For the text-containing cell, return its midpoint in (x, y) coordinate format. 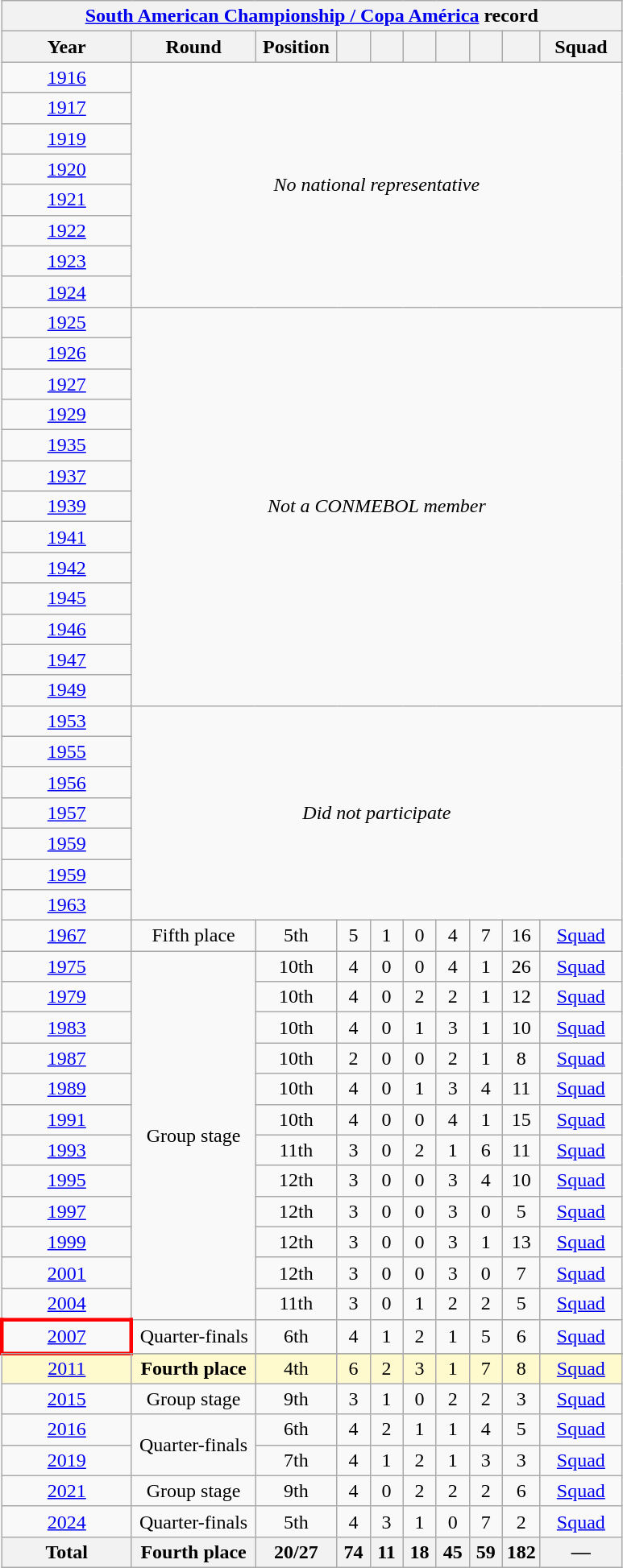
2015 (66, 1399)
7th (297, 1460)
1924 (66, 292)
15 (521, 1119)
13 (521, 1242)
1921 (66, 200)
1916 (66, 77)
1949 (66, 690)
59 (485, 1552)
1935 (66, 445)
1957 (66, 813)
20/27 (297, 1552)
1923 (66, 261)
74 (353, 1552)
1995 (66, 1181)
2016 (66, 1429)
12 (521, 997)
1979 (66, 997)
1922 (66, 230)
18 (419, 1552)
South American Championship / Copa América record (311, 16)
1989 (66, 1089)
4th (297, 1368)
1937 (66, 476)
2004 (66, 1304)
1939 (66, 507)
1941 (66, 537)
1956 (66, 782)
1955 (66, 751)
1929 (66, 415)
Did not participate (376, 813)
1991 (66, 1119)
Not a CONMEBOL member (376, 506)
2007 (66, 1337)
1927 (66, 384)
1987 (66, 1058)
1919 (66, 139)
Position (297, 47)
Round (193, 47)
1925 (66, 322)
1942 (66, 568)
Total (66, 1552)
1975 (66, 966)
1967 (66, 936)
16 (521, 936)
2001 (66, 1272)
1953 (66, 721)
— (580, 1552)
2024 (66, 1521)
1947 (66, 660)
1926 (66, 353)
1993 (66, 1150)
1945 (66, 598)
1999 (66, 1242)
1946 (66, 629)
1997 (66, 1211)
Fifth place (193, 936)
26 (521, 966)
No national representative (376, 184)
1917 (66, 108)
1983 (66, 1028)
182 (521, 1552)
45 (453, 1552)
2021 (66, 1491)
2019 (66, 1460)
1920 (66, 169)
1963 (66, 905)
Year (66, 47)
2011 (66, 1368)
